Detect which cell encompasses the target text, then output its [X, Y] center coordinate. 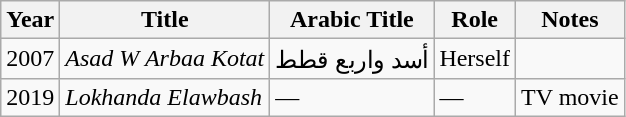
Role [475, 20]
Notes [570, 20]
Herself [475, 59]
أسد واربع قطط [352, 59]
Arabic Title [352, 20]
Asad W Arbaa Kotat [165, 59]
Title [165, 20]
Lokhanda Elawbash [165, 97]
2019 [30, 97]
TV movie [570, 97]
2007 [30, 59]
Year [30, 20]
